Extract the [x, y] coordinate from the center of the cell holding the provided text.  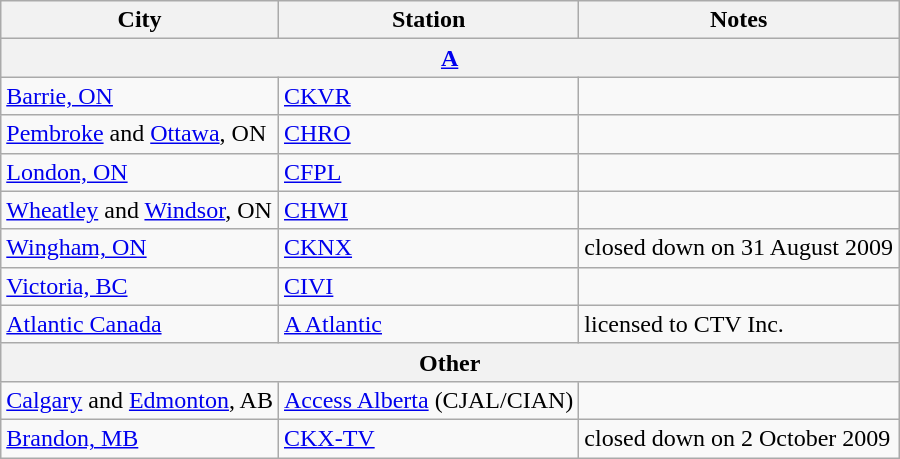
Pembroke and Ottawa, ON [140, 134]
CHWI [428, 210]
Atlantic Canada [140, 324]
Wheatley and Windsor, ON [140, 210]
CKNX [428, 248]
Station [428, 20]
London, ON [140, 172]
Calgary and Edmonton, AB [140, 400]
CFPL [428, 172]
Other [450, 362]
Access Alberta (CJAL/CIAN) [428, 400]
CIVI [428, 286]
Brandon, MB [140, 438]
closed down on 2 October 2009 [739, 438]
Victoria, BC [140, 286]
Wingham, ON [140, 248]
closed down on 31 August 2009 [739, 248]
Notes [739, 20]
A Atlantic [428, 324]
CHRO [428, 134]
CKVR [428, 96]
Barrie, ON [140, 96]
licensed to CTV Inc. [739, 324]
A [450, 58]
CKX-TV [428, 438]
City [140, 20]
